Extract the (X, Y) coordinate from the center of the cell holding the provided text.  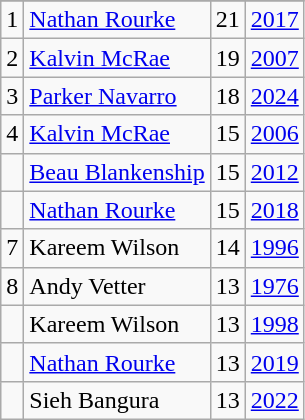
1 (12, 20)
1976 (274, 286)
21 (228, 20)
2024 (274, 96)
2006 (274, 134)
Sieh Bangura (117, 400)
18 (228, 96)
2018 (274, 210)
1998 (274, 324)
2022 (274, 400)
Beau Blankenship (117, 172)
14 (228, 248)
Andy Vetter (117, 286)
4 (12, 134)
2019 (274, 362)
19 (228, 58)
2007 (274, 58)
3 (12, 96)
2012 (274, 172)
8 (12, 286)
1996 (274, 248)
2 (12, 58)
Parker Navarro (117, 96)
2017 (274, 20)
7 (12, 248)
